From the cell containing the given text, extract its center point as [x, y] coordinate. 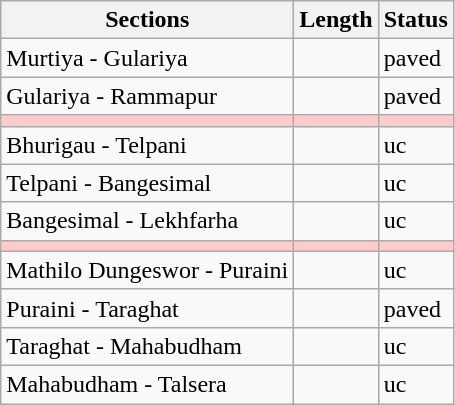
Puraini - Taraghat [148, 308]
Mathilo Dungeswor - Puraini [148, 270]
Status [416, 20]
Sections [148, 20]
Length [336, 20]
Murtiya - Gulariya [148, 58]
Telpani - Bangesimal [148, 183]
Taraghat - Mahabudham [148, 346]
Gulariya - Rammapur [148, 96]
Mahabudham - Talsera [148, 384]
Bangesimal - Lekhfarha [148, 221]
Bhurigau - Telpani [148, 145]
